Capture the cell that displays the provided text and extract its (x, y) central coordinate. 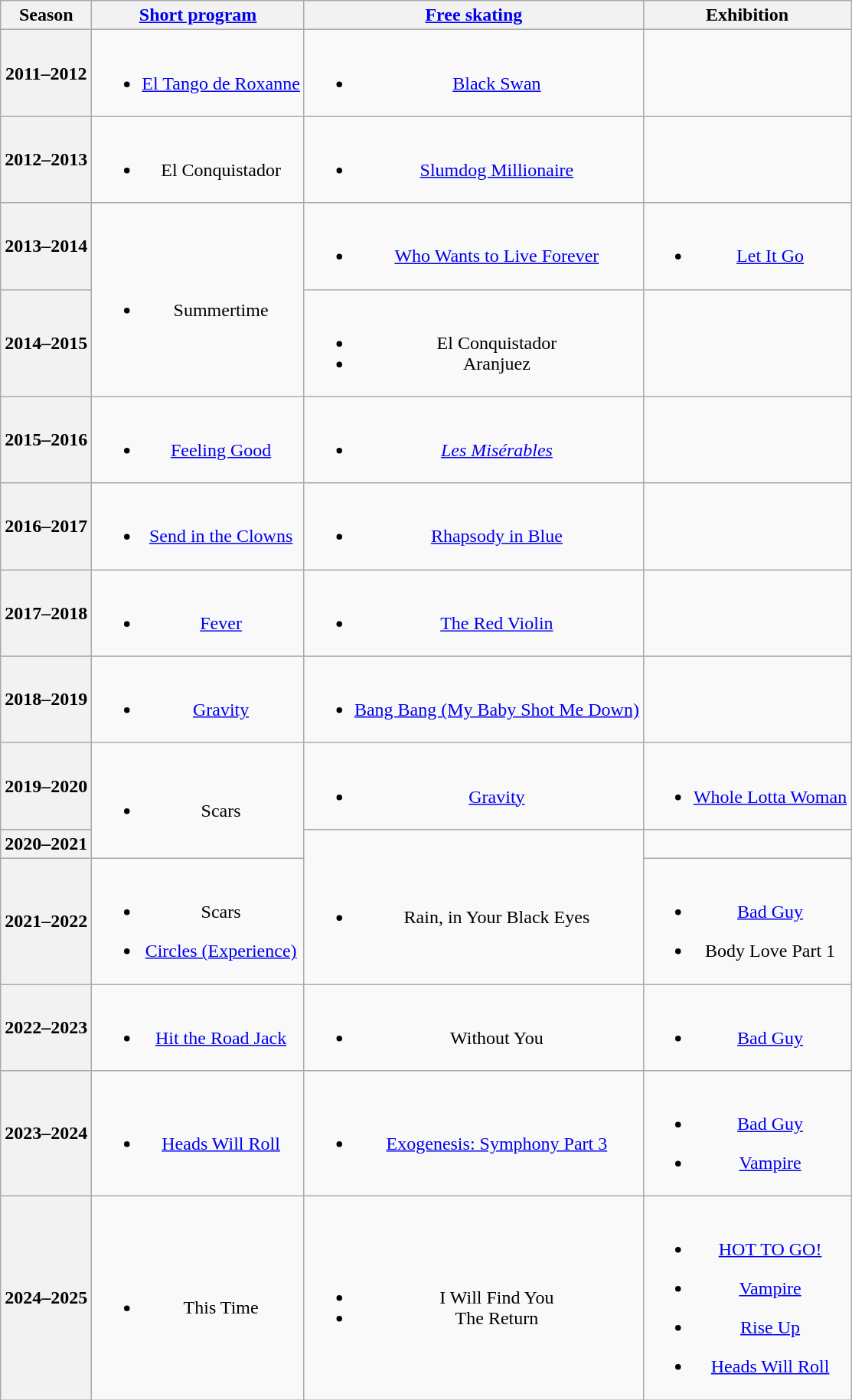
Hit the Road Jack (198, 1027)
Bad Guy Vampire (747, 1134)
Scars Circles (Experience) (198, 921)
Exhibition (747, 15)
2012–2013 (46, 159)
Fever (198, 612)
Bang Bang (My Baby Shot Me Down) (473, 700)
2017–2018 (46, 612)
Bad Guy Body Love Part 1 (747, 921)
2019–2020 (46, 785)
2022–2023 (46, 1027)
Slumdog Millionaire (473, 159)
2013–2014 (46, 246)
Season (46, 15)
2015–2016 (46, 439)
I Will Find You The Return (473, 1298)
Summertime (198, 300)
2023–2024 (46, 1134)
2024–2025 (46, 1298)
Black Swan (473, 73)
Who Wants to Live Forever (473, 246)
Rhapsody in Blue (473, 527)
Without You (473, 1027)
HOT TO GO! Vampire Rise Up Heads Will Roll (747, 1298)
El Tango de Roxanne (198, 73)
Free skating (473, 15)
Short program (198, 15)
Feeling Good (198, 439)
Exogenesis: Symphony Part 3 (473, 1134)
The Red Violin (473, 612)
2018–2019 (46, 700)
2016–2017 (46, 527)
Send in the Clowns (198, 527)
Rain, in Your Black Eyes (473, 906)
2011–2012 (46, 73)
Scars (198, 801)
Les Misérables (473, 439)
This Time (198, 1298)
El Conquistador (198, 159)
2021–2022 (46, 921)
2020–2021 (46, 844)
2014–2015 (46, 343)
El Conquistador Aranjuez (473, 343)
Bad Guy (747, 1027)
Heads Will Roll (198, 1134)
Let It Go (747, 246)
Whole Lotta Woman (747, 785)
